Locate the cell with the specified text and output its (X, Y) center coordinate. 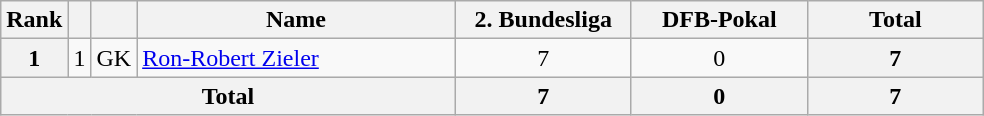
GK (114, 58)
2. Bundesliga (543, 20)
Rank (34, 20)
Ron-Robert Zieler (296, 58)
DFB-Pokal (719, 20)
Name (296, 20)
